For the text-containing cell, return its midpoint in (x, y) coordinate format. 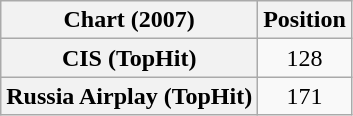
Russia Airplay (TopHit) (130, 96)
128 (305, 58)
171 (305, 96)
CIS (TopHit) (130, 58)
Chart (2007) (130, 20)
Position (305, 20)
